From the cell containing the given text, extract its center point as (X, Y) coordinate. 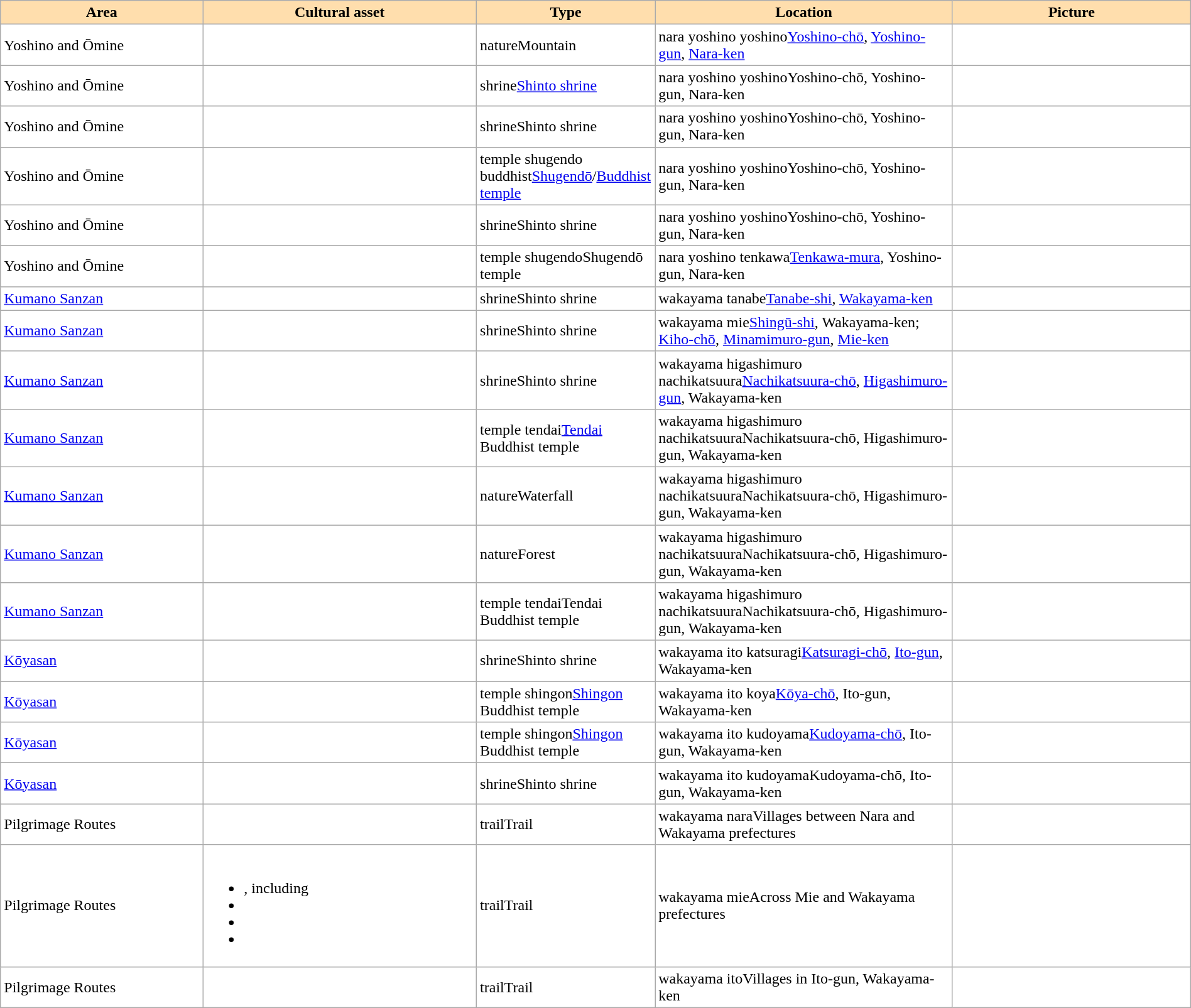
wakayama tanabeTanabe-shi, Wakayama-ken (804, 298)
natureMountain (566, 45)
temple shugendo buddhistShugendō/Buddhist temple (566, 176)
natureForest (566, 554)
Cultural asset (340, 13)
nara yoshino tenkawaTenkawa-mura, Yoshino-gun, Nara-ken (804, 266)
natureWaterfall (566, 496)
wakayama mieAcross Mie and Wakayama prefectures (804, 906)
wakayama mieShingū-shi, Wakayama-ken; Kiho-chō, Minamimuro-gun, Mie-ken (804, 330)
wakayama ito katsuragiKatsuragi-chō, Ito-gun, Wakayama-ken (804, 661)
Area (102, 13)
wakayama naraVillages between Nara and Wakayama prefectures (804, 824)
Type (566, 13)
Location (804, 13)
wakayama itoVillages in Ito-gun, Wakayama-ken (804, 987)
Picture (1072, 13)
wakayama ito koyaKōya-chō, Ito-gun, Wakayama-ken (804, 702)
temple shugendoShugendō temple (566, 266)
, including (340, 906)
